Output the (X, Y) coordinate of the center of the cell containing the given text.  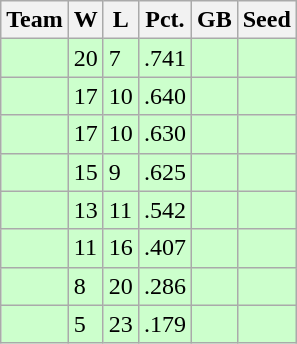
.630 (164, 134)
Pct. (164, 20)
L (120, 20)
Team (35, 20)
.625 (164, 172)
.407 (164, 248)
.286 (164, 286)
13 (86, 210)
GB (214, 20)
.741 (164, 58)
23 (120, 324)
.542 (164, 210)
.640 (164, 96)
5 (86, 324)
.179 (164, 324)
16 (120, 248)
9 (120, 172)
W (86, 20)
8 (86, 286)
7 (120, 58)
Seed (266, 20)
15 (86, 172)
